Pinpoint the cell where the given text exists, returning its (X, Y) midpoint coordinate. 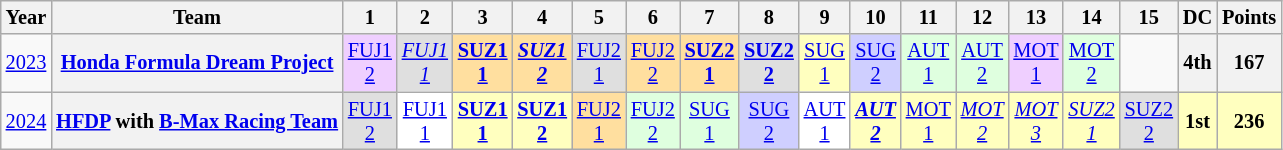
5 (599, 17)
12 (982, 17)
236 (1249, 121)
10 (875, 17)
1 (370, 17)
6 (653, 17)
Honda Formula Dream Project (197, 63)
MOT3 (1036, 121)
4 (542, 17)
Team (197, 17)
14 (1091, 17)
11 (928, 17)
15 (1149, 17)
9 (825, 17)
Points (1249, 17)
2023 (26, 63)
Year (26, 17)
167 (1249, 63)
3 (483, 17)
1st (1198, 121)
4th (1198, 63)
13 (1036, 17)
HFDP with B-Max Racing Team (197, 121)
2024 (26, 121)
7 (710, 17)
8 (769, 17)
2 (425, 17)
DC (1198, 17)
